Search for the cell housing the specified text and yield its [X, Y] center coordinate. 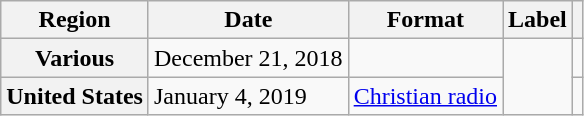
January 4, 2019 [248, 96]
Date [248, 20]
Various [75, 58]
Format [425, 20]
United States [75, 96]
Region [75, 20]
Label [538, 20]
December 21, 2018 [248, 58]
Christian radio [425, 96]
